Return (x, y) of the center of cell containing provided text 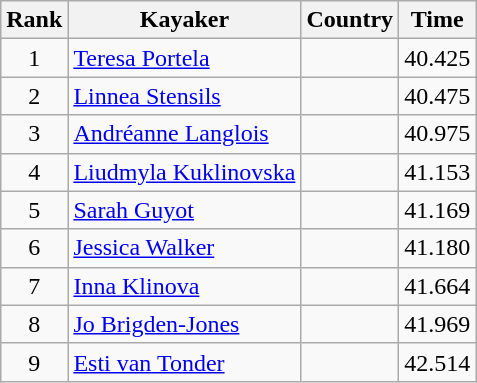
6 (34, 248)
5 (34, 210)
Jo Brigden-Jones (184, 324)
Rank (34, 20)
40.425 (438, 58)
Country (350, 20)
40.975 (438, 134)
Liudmyla Kuklinovska (184, 172)
Kayaker (184, 20)
41.169 (438, 210)
8 (34, 324)
Linnea Stensils (184, 96)
Time (438, 20)
Jessica Walker (184, 248)
Andréanne Langlois (184, 134)
Teresa Portela (184, 58)
Esti van Tonder (184, 362)
40.475 (438, 96)
4 (34, 172)
1 (34, 58)
41.664 (438, 286)
Sarah Guyot (184, 210)
41.153 (438, 172)
2 (34, 96)
9 (34, 362)
3 (34, 134)
42.514 (438, 362)
41.969 (438, 324)
Inna Klinova (184, 286)
41.180 (438, 248)
7 (34, 286)
